Identify which cell holds the provided text, then report its (X, Y) central coordinate. 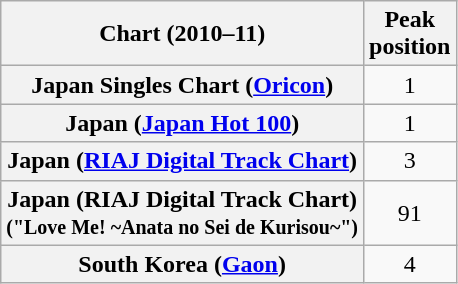
Chart (2010–11) (182, 34)
3 (410, 161)
Japan (Japan Hot 100) (182, 123)
South Korea (Gaon) (182, 264)
4 (410, 264)
Peakposition (410, 34)
Japan Singles Chart (Oricon) (182, 85)
91 (410, 212)
Japan (RIAJ Digital Track Chart)("Love Me! ~Anata no Sei de Kurisou~") (182, 212)
Japan (RIAJ Digital Track Chart) (182, 161)
